Locate the cell with the specified text and output its [x, y] center coordinate. 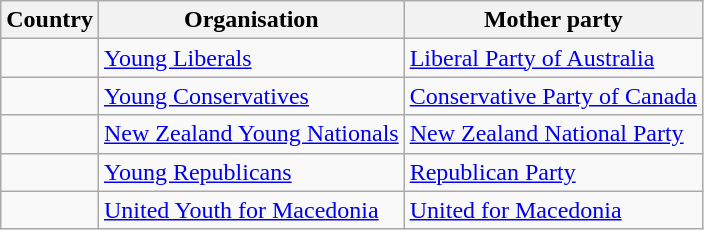
Mother party [553, 20]
Young Liberals [251, 58]
Liberal Party of Australia [553, 58]
United Youth for Macedonia [251, 210]
New Zealand National Party [553, 134]
Young Conservatives [251, 96]
Conservative Party of Canada [553, 96]
New Zealand Young Nationals [251, 134]
Young Republicans [251, 172]
Organisation [251, 20]
Country [50, 20]
United for Macedonia [553, 210]
Republican Party [553, 172]
